Return (X, Y) of the center of cell containing provided text 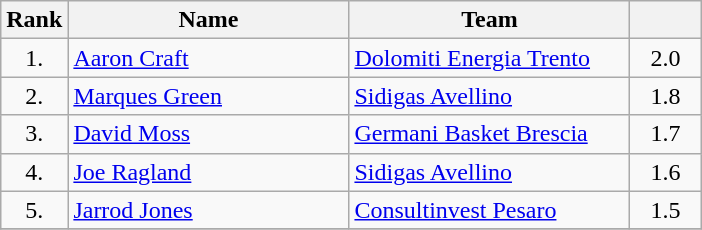
Name (208, 20)
4. (34, 172)
Germani Basket Brescia (490, 134)
2. (34, 96)
David Moss (208, 134)
3. (34, 134)
Aaron Craft (208, 58)
Rank (34, 20)
Marques Green (208, 96)
1.8 (666, 96)
Consultinvest Pesaro (490, 210)
1.6 (666, 172)
Dolomiti Energia Trento (490, 58)
Jarrod Jones (208, 210)
1. (34, 58)
5. (34, 210)
Joe Ragland (208, 172)
2.0 (666, 58)
1.5 (666, 210)
1.7 (666, 134)
Team (490, 20)
